Identify which cell holds the provided text, then report its [x, y] central coordinate. 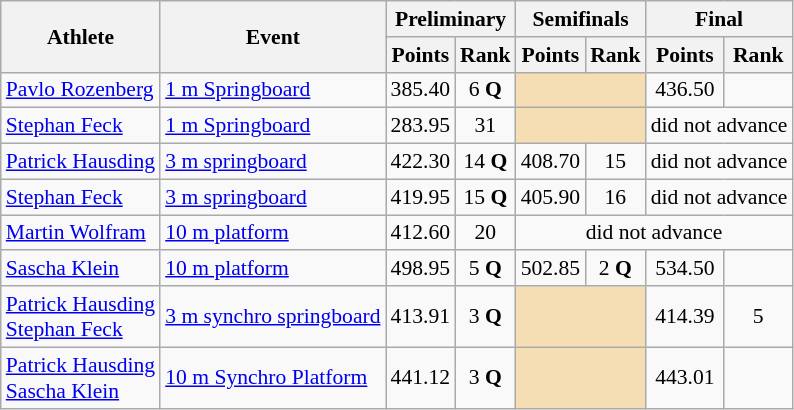
Pavlo Rozenberg [80, 90]
441.12 [420, 378]
15 Q [486, 197]
Semifinals [581, 19]
Sascha Klein [80, 269]
534.50 [685, 269]
422.30 [420, 162]
2 Q [616, 269]
502.85 [550, 269]
10 m Synchro Platform [272, 378]
Final [720, 19]
Patrick HausdingStephan Feck [80, 316]
412.60 [420, 233]
20 [486, 233]
443.01 [685, 378]
419.95 [420, 197]
408.70 [550, 162]
16 [616, 197]
Patrick HausdingSascha Klein [80, 378]
15 [616, 162]
414.39 [685, 316]
283.95 [420, 126]
3 m synchro springboard [272, 316]
413.91 [420, 316]
31 [486, 126]
5 Q [486, 269]
405.90 [550, 197]
436.50 [685, 90]
5 [758, 316]
6 Q [486, 90]
498.95 [420, 269]
Event [272, 36]
Martin Wolfram [80, 233]
385.40 [420, 90]
Athlete [80, 36]
Preliminary [451, 19]
Patrick Hausding [80, 162]
14 Q [486, 162]
